For the text-containing cell, return its midpoint in (X, Y) coordinate format. 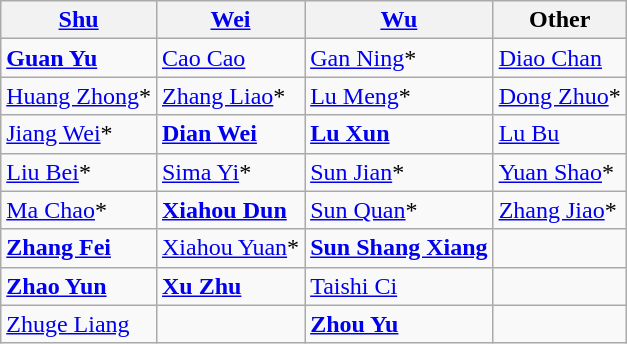
Sun Shang Xiang (400, 248)
Cao Cao (230, 58)
Diao Chan (560, 58)
Taishi Ci (400, 286)
Zhang Fei (79, 248)
Zhang Liao* (230, 96)
Xiahou Yuan* (230, 248)
Sima Yi* (230, 172)
Gan Ning* (400, 58)
Lu Xun (400, 134)
Lu Meng* (400, 96)
Xiahou Dun (230, 210)
Jiang Wei* (79, 134)
Wu (400, 20)
Zhang Jiao* (560, 210)
Dian Wei (230, 134)
Yuan Shao* (560, 172)
Sun Jian* (400, 172)
Guan Yu (79, 58)
Huang Zhong* (79, 96)
Ma Chao* (79, 210)
Zhao Yun (79, 286)
Dong Zhuo* (560, 96)
Sun Quan* (400, 210)
Xu Zhu (230, 286)
Lu Bu (560, 134)
Wei (230, 20)
Zhuge Liang (79, 324)
Other (560, 20)
Shu (79, 20)
Zhou Yu (400, 324)
Liu Bei* (79, 172)
